Return the [x, y] coordinate for the center point of the cell that contains the specified text.  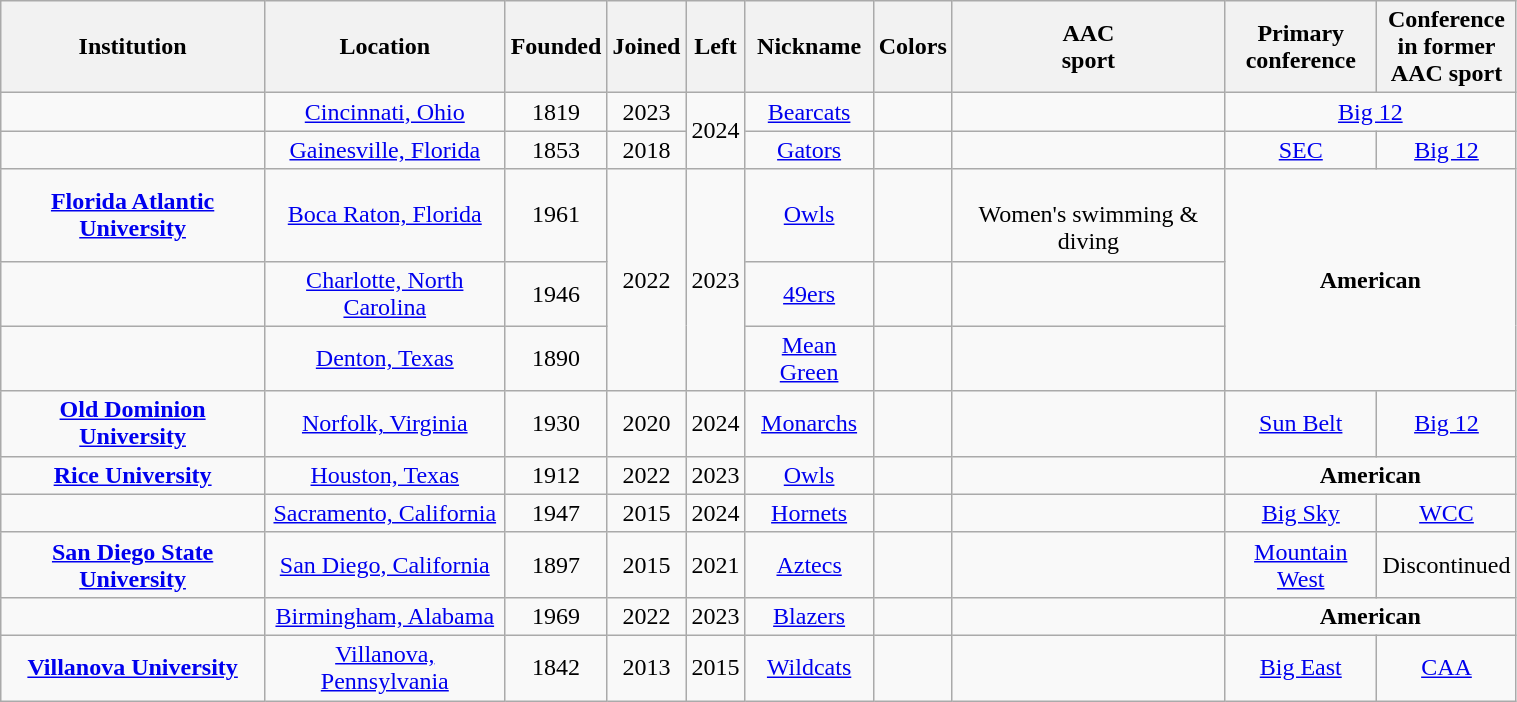
CAA [1446, 668]
Wildcats [809, 668]
1930 [556, 424]
Mean Green [809, 358]
WCC [1446, 513]
Discontinued [1446, 564]
2018 [646, 150]
Charlotte, North Carolina [384, 294]
Monarchs [809, 424]
AACsport [1088, 47]
Florida Atlantic University [133, 215]
Gainesville, Florida [384, 150]
San Diego State University [133, 564]
1819 [556, 112]
2013 [646, 668]
Rice University [133, 475]
Norfolk, Virginia [384, 424]
2021 [716, 564]
Big Sky [1301, 513]
Blazers [809, 616]
Nickname [809, 47]
Gators [809, 150]
Mountain West [1301, 564]
Primaryconference [1301, 47]
49ers [809, 294]
Colors [912, 47]
Cincinnati, Ohio [384, 112]
Bearcats [809, 112]
Joined [646, 47]
San Diego, California [384, 564]
SEC [1301, 150]
Aztecs [809, 564]
1897 [556, 564]
Founded [556, 47]
1947 [556, 513]
Birmingham, Alabama [384, 616]
Hornets [809, 513]
Sacramento, California [384, 513]
Left [716, 47]
1842 [556, 668]
Denton, Texas [384, 358]
1961 [556, 215]
Institution [133, 47]
Villanova University [133, 668]
Houston, Texas [384, 475]
1912 [556, 475]
1946 [556, 294]
2020 [646, 424]
Conferencein formerAAC sport [1446, 47]
1890 [556, 358]
Sun Belt [1301, 424]
1969 [556, 616]
Old Dominion University [133, 424]
Villanova, Pennsylvania [384, 668]
1853 [556, 150]
Big East [1301, 668]
Location [384, 47]
Women's swimming & diving [1088, 215]
Boca Raton, Florida [384, 215]
